Identify which cell holds the provided text, then report its (x, y) central coordinate. 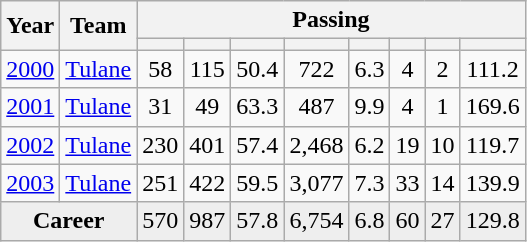
33 (408, 183)
Team (98, 26)
251 (160, 183)
722 (316, 69)
7.3 (370, 183)
Career (69, 221)
3,077 (316, 183)
230 (160, 145)
57.4 (258, 145)
9.9 (370, 107)
59.5 (258, 183)
2003 (30, 183)
2002 (30, 145)
57.8 (258, 221)
58 (160, 69)
10 (442, 145)
2,468 (316, 145)
2 (442, 69)
31 (160, 107)
60 (408, 221)
63.3 (258, 107)
987 (208, 221)
14 (442, 183)
50.4 (258, 69)
19 (408, 145)
139.9 (492, 183)
401 (208, 145)
1 (442, 107)
119.7 (492, 145)
49 (208, 107)
2001 (30, 107)
6.3 (370, 69)
115 (208, 69)
487 (316, 107)
111.2 (492, 69)
27 (442, 221)
Year (30, 26)
422 (208, 183)
570 (160, 221)
2000 (30, 69)
129.8 (492, 221)
6,754 (316, 221)
6.2 (370, 145)
169.6 (492, 107)
Passing (331, 20)
6.8 (370, 221)
